Determine the [X, Y] coordinate at the center of the cell enclosing the given text.  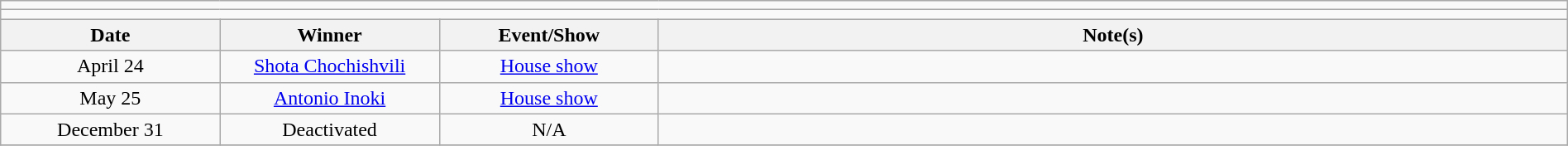
Deactivated [329, 129]
Event/Show [549, 35]
Antonio Inoki [329, 98]
N/A [549, 129]
Date [111, 35]
Shota Chochishvili [329, 66]
April 24 [111, 66]
Winner [329, 35]
Note(s) [1113, 35]
May 25 [111, 98]
December 31 [111, 129]
